Find where the given text appears and provide that cell's center as [x, y] coordinate. 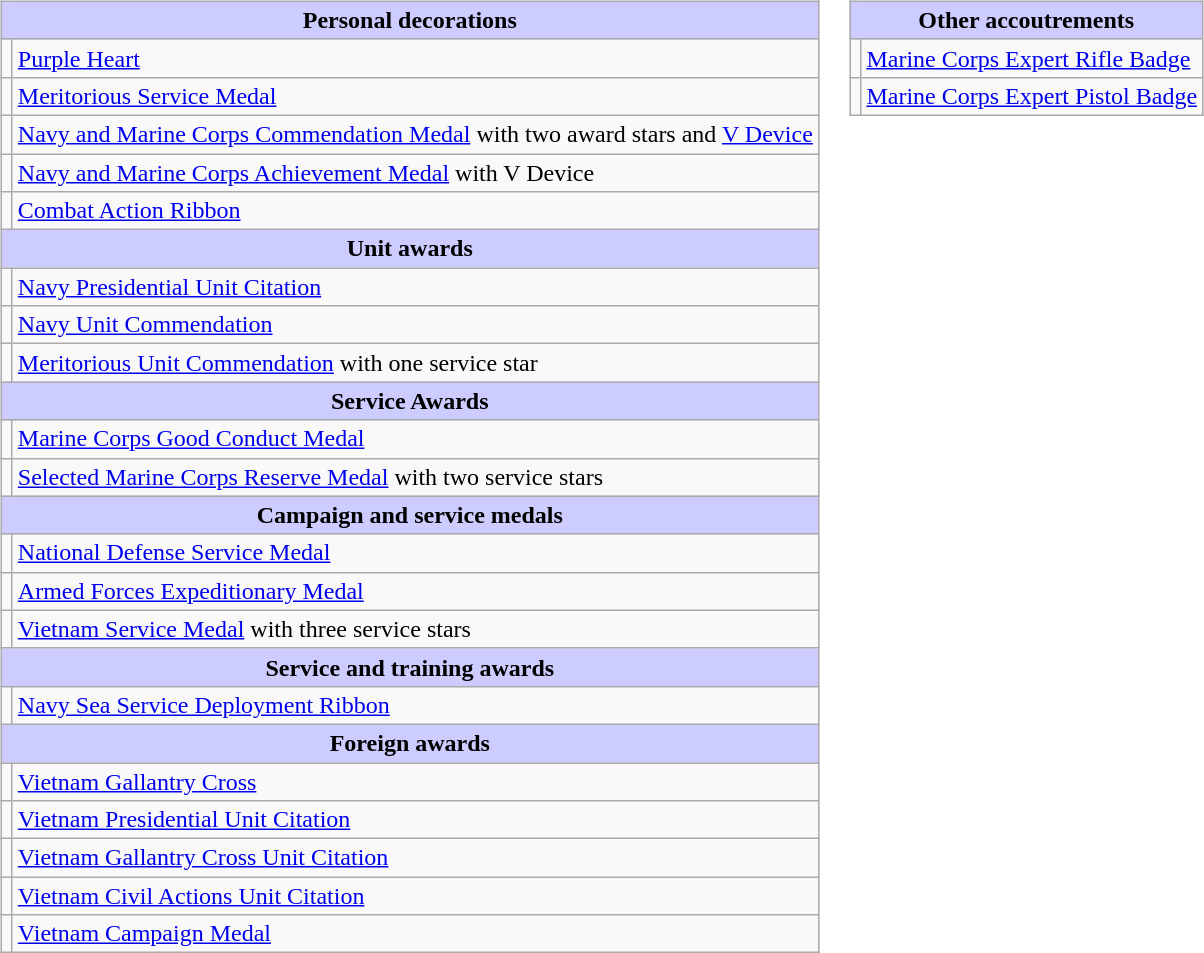
Campaign and service medals [410, 515]
National Defense Service Medal [415, 553]
Marine Corps Expert Rifle Badge [1032, 58]
Navy and Marine Corps Achievement Medal with V Device [415, 173]
Marine Corps Expert Pistol Badge [1032, 96]
Service and training awards [410, 667]
Navy and Marine Corps Commendation Medal with two award stars and V Device [415, 134]
Other accoutrements [1026, 20]
Navy Sea Service Deployment Ribbon [415, 705]
Unit awards [410, 249]
Vietnam Gallantry Cross Unit Citation [415, 858]
Marine Corps Good Conduct Medal [415, 439]
Vietnam Presidential Unit Citation [415, 820]
Personal decorations [410, 20]
Vietnam Campaign Medal [415, 934]
Foreign awards [410, 743]
Vietnam Gallantry Cross [415, 781]
Navy Presidential Unit Citation [415, 287]
Selected Marine Corps Reserve Medal with two service stars [415, 477]
Armed Forces Expeditionary Medal [415, 591]
Navy Unit Commendation [415, 325]
Service Awards [410, 401]
Vietnam Service Medal with three service stars [415, 629]
Vietnam Civil Actions Unit Citation [415, 896]
Purple Heart [415, 58]
Meritorious Unit Commendation with one service star [415, 363]
Combat Action Ribbon [415, 211]
Meritorious Service Medal [415, 96]
